Identify which cell holds the provided text, then report its (X, Y) central coordinate. 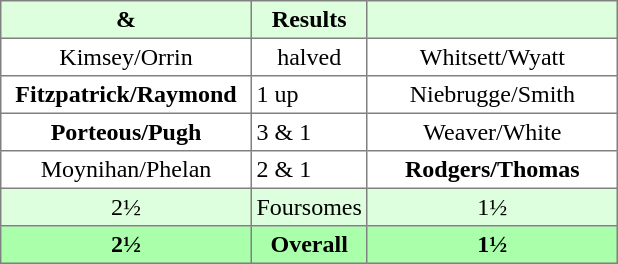
Moynihan/Phelan (126, 170)
halved (309, 57)
& (126, 20)
Overall (309, 245)
Results (309, 20)
Kimsey/Orrin (126, 57)
2 & 1 (309, 170)
Fitzpatrick/Raymond (126, 95)
3 & 1 (309, 132)
Whitsett/Wyatt (492, 57)
Weaver/White (492, 132)
Rodgers/Thomas (492, 170)
1 up (309, 95)
Porteous/Pugh (126, 132)
Niebrugge/Smith (492, 95)
Foursomes (309, 207)
